Output the [X, Y] coordinate of the center of the cell containing the given text.  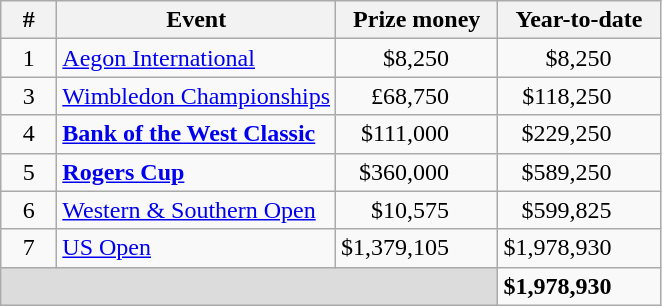
$589,250 [579, 172]
Western & Southern Open [196, 210]
3 [29, 96]
$1,379,105 [417, 248]
US Open [196, 248]
1 [29, 58]
Year-to-date [579, 20]
$360,000 [417, 172]
Aegon International [196, 58]
4 [29, 134]
5 [29, 172]
# [29, 20]
Event [196, 20]
£68,750 [417, 96]
7 [29, 248]
Bank of the West Classic [196, 134]
Prize money [417, 20]
Rogers Cup [196, 172]
$118,250 [579, 96]
$10,575 [417, 210]
Wimbledon Championships [196, 96]
6 [29, 210]
$229,250 [579, 134]
$599,825 [579, 210]
$111,000 [417, 134]
